Capture the cell that displays the provided text and extract its [x, y] central coordinate. 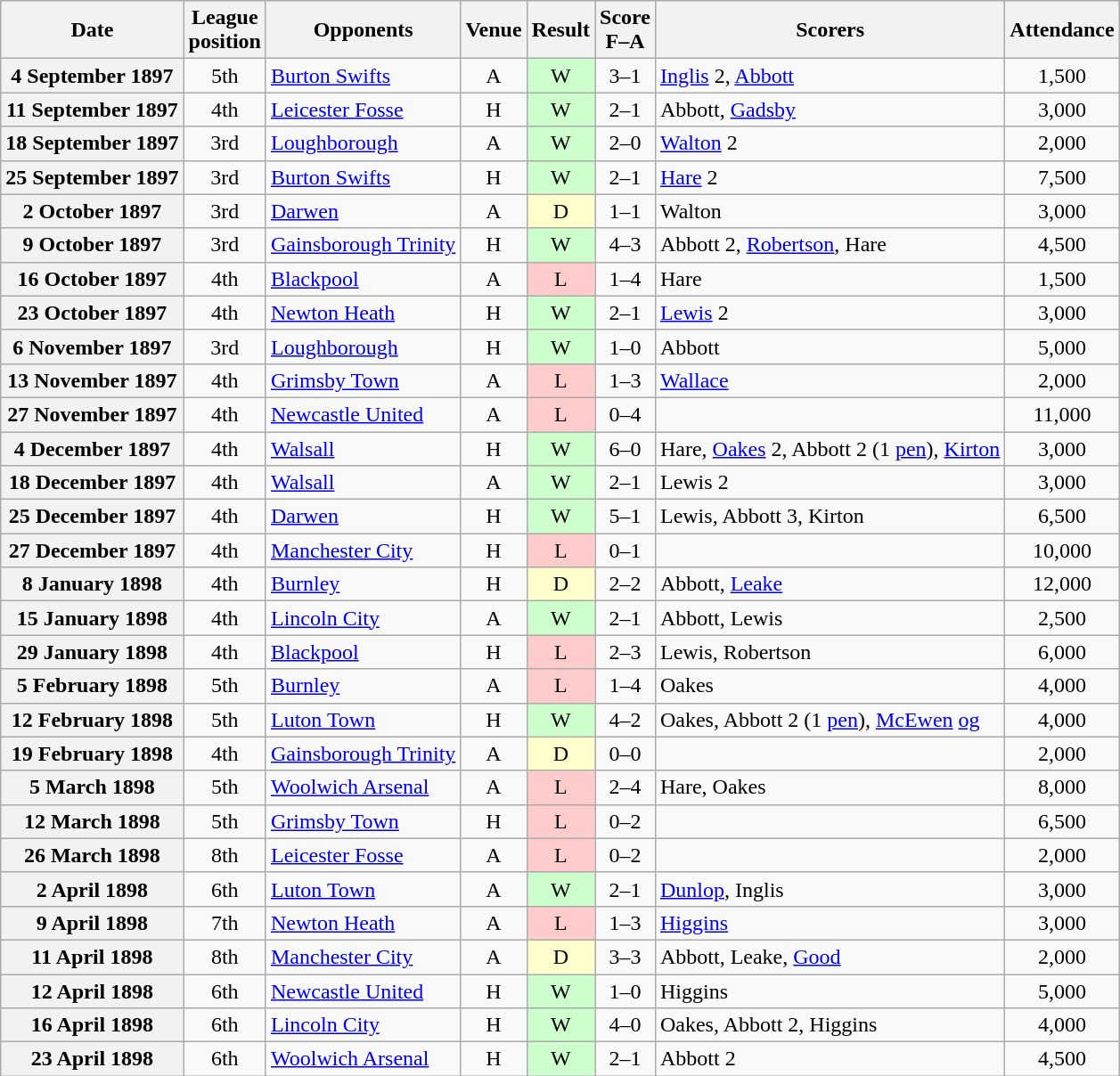
Abbott, Lewis [830, 618]
Abbott 2, Robertson, Hare [830, 245]
Attendance [1062, 30]
5 February 1898 [93, 686]
1–1 [625, 211]
3–3 [625, 957]
15 January 1898 [93, 618]
6 November 1897 [93, 346]
19 February 1898 [93, 754]
4 December 1897 [93, 448]
26 March 1898 [93, 855]
Oakes, Abbott 2 (1 pen), McEwen og [830, 720]
11 April 1898 [93, 957]
12,000 [1062, 584]
25 September 1897 [93, 177]
ScoreF–A [625, 30]
2 October 1897 [93, 211]
Hare, Oakes [830, 787]
Result [560, 30]
Walton [830, 211]
12 February 1898 [93, 720]
12 April 1898 [93, 991]
Leagueposition [225, 30]
4–0 [625, 1025]
16 October 1897 [93, 279]
11 September 1897 [93, 110]
18 December 1897 [93, 483]
2–0 [625, 143]
6,000 [1062, 652]
0–1 [625, 550]
27 December 1897 [93, 550]
Opponents [363, 30]
Abbott, Leake [830, 584]
7th [225, 923]
5–1 [625, 517]
7,500 [1062, 177]
8,000 [1062, 787]
2,500 [1062, 618]
8 January 1898 [93, 584]
Abbott, Leake, Good [830, 957]
Abbott, Gadsby [830, 110]
Inglis 2, Abbott [830, 76]
23 April 1898 [93, 1059]
23 October 1897 [93, 313]
3–1 [625, 76]
4 September 1897 [93, 76]
Abbott 2 [830, 1059]
29 January 1898 [93, 652]
5 March 1898 [93, 787]
2–3 [625, 652]
11,000 [1062, 414]
27 November 1897 [93, 414]
10,000 [1062, 550]
Dunlop, Inglis [830, 889]
2–4 [625, 787]
4–3 [625, 245]
Date [93, 30]
0–4 [625, 414]
9 April 1898 [93, 923]
Lewis, Robertson [830, 652]
Hare [830, 279]
0–0 [625, 754]
13 November 1897 [93, 380]
Wallace [830, 380]
Scorers [830, 30]
12 March 1898 [93, 821]
Abbott [830, 346]
Hare, Oakes 2, Abbott 2 (1 pen), Kirton [830, 448]
25 December 1897 [93, 517]
Walton 2 [830, 143]
Oakes [830, 686]
9 October 1897 [93, 245]
Hare 2 [830, 177]
2–2 [625, 584]
6–0 [625, 448]
18 September 1897 [93, 143]
Lewis, Abbott 3, Kirton [830, 517]
Oakes, Abbott 2, Higgins [830, 1025]
4–2 [625, 720]
Venue [494, 30]
2 April 1898 [93, 889]
16 April 1898 [93, 1025]
